Identify which cell holds the provided text, then report its [X, Y] central coordinate. 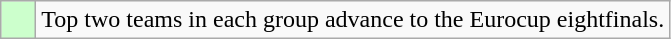
Top two teams in each group advance to the Eurocup eightfinals. [353, 20]
